Return [X, Y] of the center of cell containing provided text 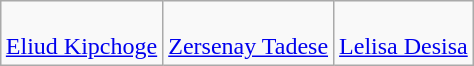
Lelisa Desisa [404, 34]
Eliud Kipchoge [81, 34]
Zersenay Tadese [248, 34]
